Extract the [X, Y] coordinate from the center of the cell holding the provided text.  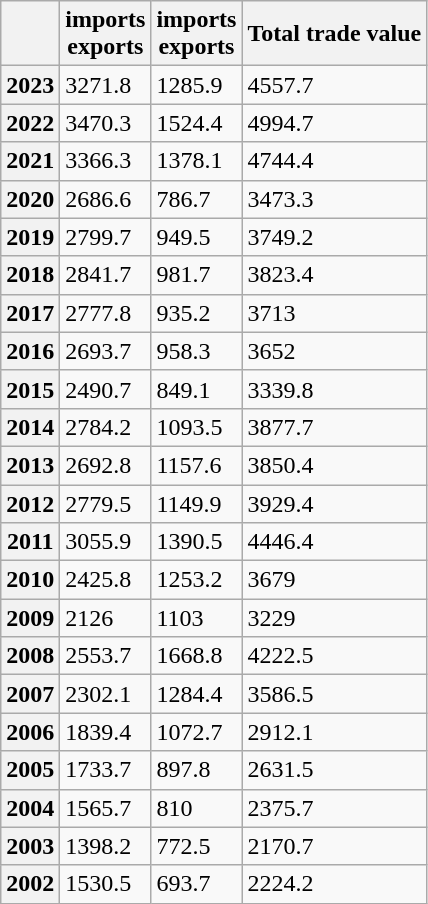
1284.4 [196, 694]
3586.5 [334, 694]
3229 [334, 618]
1285.9 [196, 85]
2799.7 [106, 237]
2425.8 [106, 580]
849.1 [196, 389]
3271.8 [106, 85]
981.7 [196, 275]
1253.2 [196, 580]
2006 [30, 732]
2004 [30, 808]
2170.7 [334, 846]
3652 [334, 351]
2021 [30, 161]
2022 [30, 123]
2008 [30, 656]
3713 [334, 313]
1103 [196, 618]
3749.2 [334, 237]
2013 [30, 465]
1530.5 [106, 884]
2010 [30, 580]
958.3 [196, 351]
3055.9 [106, 542]
693.7 [196, 884]
3823.4 [334, 275]
1398.2 [106, 846]
3339.8 [334, 389]
2686.6 [106, 199]
3470.3 [106, 123]
2014 [30, 427]
2631.5 [334, 770]
3877.7 [334, 427]
2015 [30, 389]
810 [196, 808]
2003 [30, 846]
1072.7 [196, 732]
2912.1 [334, 732]
1390.5 [196, 542]
1149.9 [196, 503]
897.8 [196, 770]
2007 [30, 694]
2020 [30, 199]
2002 [30, 884]
2553.7 [106, 656]
949.5 [196, 237]
2016 [30, 351]
2018 [30, 275]
1157.6 [196, 465]
2017 [30, 313]
4994.7 [334, 123]
3366.3 [106, 161]
786.7 [196, 199]
4744.4 [334, 161]
2012 [30, 503]
3850.4 [334, 465]
1093.5 [196, 427]
4222.5 [334, 656]
2779.5 [106, 503]
1668.8 [196, 656]
2692.8 [106, 465]
2777.8 [106, 313]
1378.1 [196, 161]
3929.4 [334, 503]
3679 [334, 580]
2490.7 [106, 389]
4446.4 [334, 542]
Total trade value [334, 34]
1839.4 [106, 732]
2019 [30, 237]
4557.7 [334, 85]
2784.2 [106, 427]
3473.3 [334, 199]
1733.7 [106, 770]
2375.7 [334, 808]
2005 [30, 770]
2302.1 [106, 694]
2011 [30, 542]
2009 [30, 618]
2126 [106, 618]
935.2 [196, 313]
1524.4 [196, 123]
2023 [30, 85]
2841.7 [106, 275]
1565.7 [106, 808]
2693.7 [106, 351]
772.5 [196, 846]
2224.2 [334, 884]
